Pinpoint the cell where the given text exists, returning its [x, y] midpoint coordinate. 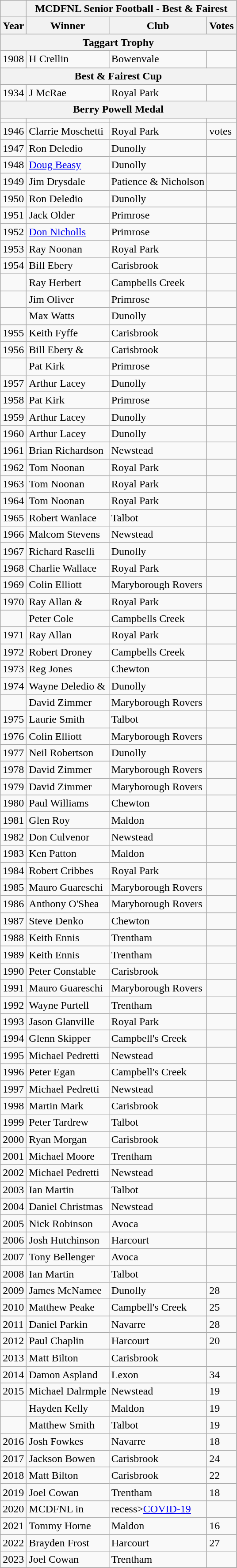
1960 [13, 433]
1951 [13, 215]
Michael Dalrmple [68, 1391]
2008 [13, 1274]
1978 [13, 770]
Malcom Stevens [68, 535]
1987 [13, 921]
Clarrie Moschetti [68, 131]
2003 [13, 1190]
Jim Oliver [68, 299]
Tony Bellenger [68, 1257]
1993 [13, 1022]
Votes [222, 26]
1967 [13, 551]
Josh Fowkes [68, 1442]
1965 [13, 518]
1977 [13, 753]
1990 [13, 971]
Ray Herbert [68, 283]
1994 [13, 1039]
Ray Allan & [68, 602]
2015 [13, 1391]
Winner [68, 26]
Martin Mark [68, 1106]
Michael Moore [68, 1156]
1950 [13, 198]
2021 [13, 1526]
1984 [13, 871]
24 [222, 1459]
1968 [13, 568]
2013 [13, 1358]
1980 [13, 803]
Best & Fairest Cup [119, 76]
Peter Tardrew [68, 1123]
2004 [13, 1206]
Wayne Purtell [68, 1005]
Berry Powell Medal [119, 109]
2002 [13, 1173]
1964 [13, 501]
2006 [13, 1240]
1998 [13, 1106]
MCDFNL Senior Football - Best & Fairest [131, 9]
1981 [13, 820]
2005 [13, 1223]
Max Watts [68, 316]
Damon Aspland [68, 1375]
2012 [13, 1341]
Nick Robinson [68, 1223]
1982 [13, 837]
16 [222, 1526]
34 [222, 1375]
Richard Raselli [68, 551]
1962 [13, 467]
1991 [13, 988]
1954 [13, 266]
2020 [13, 1509]
Charlie Wallace [68, 568]
1997 [13, 1089]
Keith Fyffe [68, 333]
Daniel Christmas [68, 1206]
1983 [13, 854]
Robert Wanlace [68, 518]
Anthony O'Shea [68, 904]
Tommy Horne [68, 1526]
1974 [13, 686]
1963 [13, 484]
1988 [13, 938]
1995 [13, 1055]
Bill Ebery [68, 266]
25 [222, 1308]
1992 [13, 1005]
Ray Allan [68, 635]
2016 [13, 1442]
recess>COVID-19 [158, 1509]
Laurie Smith [68, 719]
Don Culvenor [68, 837]
Hayden Kelly [68, 1408]
Brayden Frost [68, 1543]
Matthew Peake [68, 1308]
Peter Egan [68, 1072]
Steve Denko [68, 921]
1973 [13, 669]
1961 [13, 450]
Paul Chaplin [68, 1341]
1969 [13, 585]
Reg Jones [68, 669]
27 [222, 1543]
2022 [13, 1543]
1952 [13, 232]
1970 [13, 602]
Don Nicholls [68, 232]
Patience & Nicholson [158, 181]
2009 [13, 1291]
James McNamee [68, 1291]
2007 [13, 1257]
Daniel Parkin [68, 1324]
1955 [13, 333]
2014 [13, 1375]
2018 [13, 1475]
Bowenvale [158, 59]
votes [222, 131]
2010 [13, 1308]
1999 [13, 1123]
Club [158, 26]
1972 [13, 652]
1959 [13, 417]
Jack Older [68, 215]
1948 [13, 165]
1908 [13, 59]
Ryan Morgan [68, 1139]
Jim Drysdale [68, 181]
1971 [13, 635]
1985 [13, 887]
1947 [13, 148]
Josh Hutchinson [68, 1240]
2001 [13, 1156]
2017 [13, 1459]
Peter Cole [68, 618]
1956 [13, 350]
Jason Glanville [68, 1022]
1949 [13, 181]
Peter Constable [68, 971]
Lexon [158, 1375]
Brian Richardson [68, 450]
Paul Williams [68, 803]
1989 [13, 954]
Wayne Deledio & [68, 686]
Neil Robertson [68, 753]
Year [13, 26]
1957 [13, 383]
J McRae [68, 93]
Glen Roy [68, 820]
2019 [13, 1492]
Taggart Trophy [119, 42]
1934 [13, 93]
Robert Cribbes [68, 871]
MCDFNL in [68, 1509]
2023 [13, 1560]
22 [222, 1475]
Bill Ebery & [68, 350]
1958 [13, 400]
Matthew Smith [68, 1425]
Ray Noonan [68, 249]
20 [222, 1341]
1966 [13, 535]
1986 [13, 904]
Jackson Bowen [68, 1459]
Robert Droney [68, 652]
Doug Beasy [68, 165]
1979 [13, 787]
Ken Patton [68, 854]
Glenn Skipper [68, 1039]
2011 [13, 1324]
1996 [13, 1072]
2000 [13, 1139]
1953 [13, 249]
1946 [13, 131]
H Crellin [68, 59]
1975 [13, 719]
1976 [13, 736]
